Output the [X, Y] coordinate of the center of the cell containing the given text.  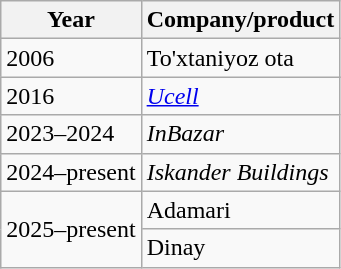
Dinay [240, 248]
Iskander Buildings [240, 172]
To'xtaniyoz ota [240, 58]
InBazar [240, 134]
2024–present [71, 172]
2006 [71, 58]
Company/product [240, 20]
Year [71, 20]
2016 [71, 96]
2023–2024 [71, 134]
Adamari [240, 210]
2025–present [71, 229]
Ucell [240, 96]
